Find where the given text appears and provide that cell's center as [x, y] coordinate. 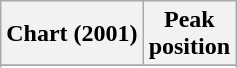
Chart (2001) [72, 34]
Peak position [189, 34]
